Scan for the cell matching the given text and deliver its [X, Y] coordinate at center. 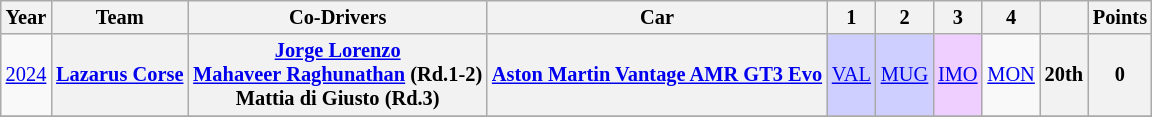
Aston Martin Vantage AMR GT3 Evo [657, 75]
0 [1120, 75]
4 [1010, 17]
Points [1120, 17]
2024 [26, 75]
MON [1010, 75]
Co-Drivers [338, 17]
VAL [852, 75]
Jorge Lorenzo Mahaveer Raghunathan (Rd.1-2) Mattia di Giusto (Rd.3) [338, 75]
IMO [958, 75]
Year [26, 17]
Car [657, 17]
2 [904, 17]
3 [958, 17]
Team [120, 17]
Lazarus Corse [120, 75]
MUG [904, 75]
1 [852, 17]
20th [1064, 75]
